Determine the [x, y] coordinate at the center of the cell enclosing the given text.  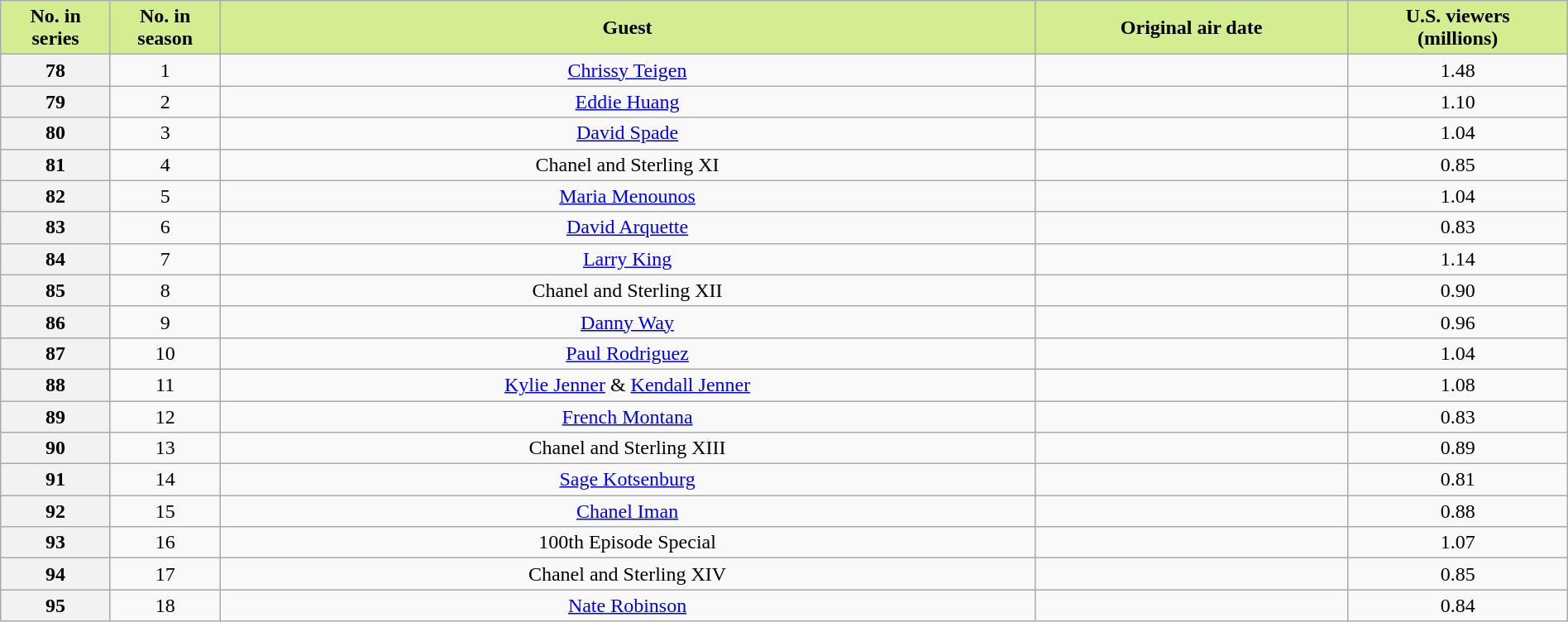
89 [56, 416]
1.10 [1457, 102]
David Spade [627, 133]
81 [56, 165]
1 [165, 70]
5 [165, 196]
0.84 [1457, 605]
1.08 [1457, 385]
1.14 [1457, 259]
0.96 [1457, 322]
78 [56, 70]
Chrissy Teigen [627, 70]
Nate Robinson [627, 605]
85 [56, 290]
Maria Menounos [627, 196]
11 [165, 385]
80 [56, 133]
1.48 [1457, 70]
12 [165, 416]
Kylie Jenner & Kendall Jenner [627, 385]
87 [56, 353]
15 [165, 511]
Paul Rodriguez [627, 353]
91 [56, 480]
2 [165, 102]
U.S. viewers(millions) [1457, 28]
Chanel and Sterling XIV [627, 574]
100th Episode Special [627, 543]
French Montana [627, 416]
Original air date [1191, 28]
1.07 [1457, 543]
82 [56, 196]
6 [165, 227]
Chanel Iman [627, 511]
8 [165, 290]
90 [56, 448]
18 [165, 605]
88 [56, 385]
0.81 [1457, 480]
95 [56, 605]
Larry King [627, 259]
83 [56, 227]
Sage Kotsenburg [627, 480]
93 [56, 543]
94 [56, 574]
16 [165, 543]
17 [165, 574]
3 [165, 133]
84 [56, 259]
David Arquette [627, 227]
No. inseason [165, 28]
10 [165, 353]
86 [56, 322]
No. inseries [56, 28]
7 [165, 259]
4 [165, 165]
0.89 [1457, 448]
14 [165, 480]
Chanel and Sterling XII [627, 290]
13 [165, 448]
Eddie Huang [627, 102]
Danny Way [627, 322]
0.90 [1457, 290]
0.88 [1457, 511]
9 [165, 322]
Guest [627, 28]
Chanel and Sterling XI [627, 165]
Chanel and Sterling XIII [627, 448]
92 [56, 511]
79 [56, 102]
